Return the (X, Y) coordinate for the center point of the cell that contains the specified text.  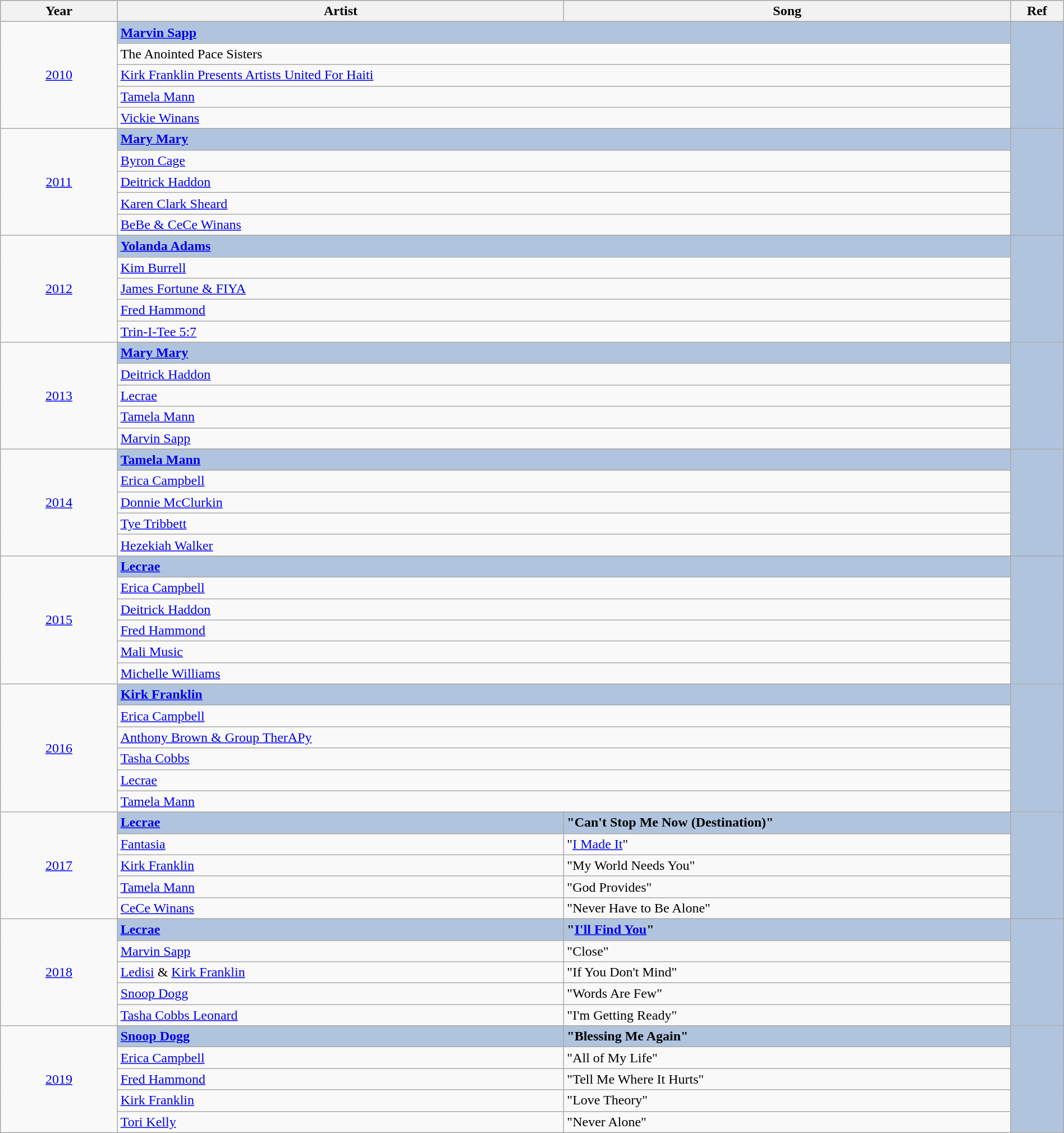
2015 (59, 620)
"Can't Stop Me Now (Destination)" (787, 823)
2016 (59, 748)
Ref (1037, 11)
"If You Don't Mind" (787, 973)
Tasha Cobbs (563, 759)
Michelle Williams (563, 673)
Yolanda Adams (563, 246)
2010 (59, 75)
Tye Tribbett (563, 524)
Ledisi & Kirk Franklin (341, 973)
2012 (59, 288)
Trin-I-Tee 5:7 (563, 332)
"Never Alone" (787, 1122)
Kim Burrell (563, 268)
2014 (59, 502)
2011 (59, 182)
"Blessing Me Again" (787, 1036)
Fantasia (341, 844)
2019 (59, 1079)
James Fortune & FIYA (563, 289)
Tasha Cobbs Leonard (341, 1015)
Kirk Franklin Presents Artists United For Haiti (563, 75)
"I'm Getting Ready" (787, 1015)
"God Provides" (787, 887)
2013 (59, 396)
Anthony Brown & Group TherAPy (563, 737)
Mali Music (563, 652)
Tori Kelly (341, 1122)
"I'll Find You" (787, 929)
"Words Are Few" (787, 994)
2018 (59, 972)
Donnie McClurkin (563, 502)
The Anointed Pace Sisters (563, 54)
"Close" (787, 951)
"All of My Life" (787, 1058)
CeCe Winans (341, 908)
BeBe & CeCe Winans (563, 224)
"Never Have to Be Alone" (787, 908)
"Love Theory" (787, 1100)
"Tell Me Where It Hurts" (787, 1079)
"My World Needs You" (787, 865)
Karen Clark Sheard (563, 203)
Hezekiah Walker (563, 545)
Song (787, 11)
2017 (59, 865)
Vickie Winans (563, 118)
Artist (341, 11)
Byron Cage (563, 160)
Year (59, 11)
"I Made It" (787, 844)
